Locate the cell with the specified text and output its (X, Y) center coordinate. 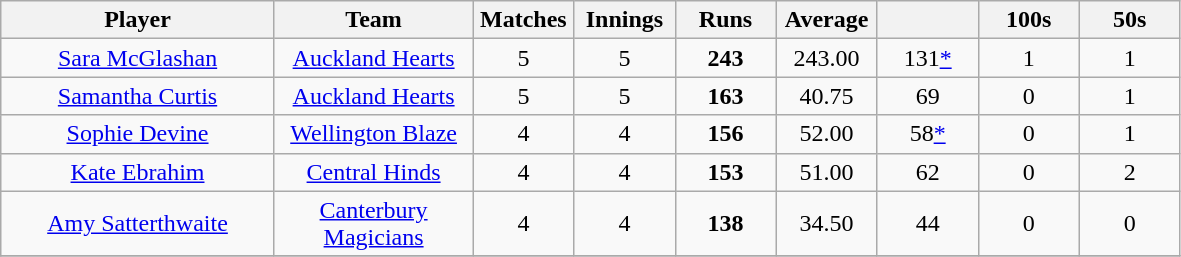
243 (726, 58)
100s (1028, 20)
Average (826, 20)
Runs (726, 20)
58* (928, 134)
243.00 (826, 58)
153 (726, 172)
Innings (624, 20)
Player (138, 20)
51.00 (826, 172)
Amy Satterthwaite (138, 224)
Kate Ebrahim (138, 172)
62 (928, 172)
40.75 (826, 96)
Sara McGlashan (138, 58)
Sophie Devine (138, 134)
69 (928, 96)
138 (726, 224)
Team (374, 20)
156 (726, 134)
50s (1130, 20)
Samantha Curtis (138, 96)
52.00 (826, 134)
Matches (524, 20)
Wellington Blaze (374, 134)
44 (928, 224)
Central Hinds (374, 172)
34.50 (826, 224)
Canterbury Magicians (374, 224)
163 (726, 96)
131* (928, 58)
2 (1130, 172)
